From the cell containing the given text, extract its center point as [X, Y] coordinate. 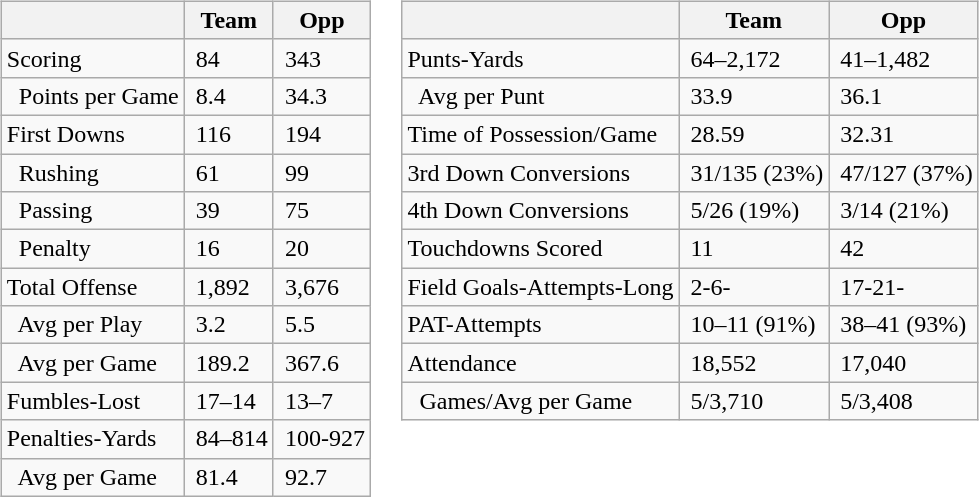
194 [322, 134]
32.31 [904, 134]
Punts-Yards [540, 58]
41–1,482 [904, 58]
4th Down Conversions [540, 211]
8.4 [228, 96]
PAT-Attempts [540, 325]
84–814 [228, 439]
2-6- [754, 287]
99 [322, 173]
343 [322, 58]
16 [228, 249]
84 [228, 58]
92.7 [322, 477]
Total Offense [92, 287]
Field Goals-Attempts-Long [540, 287]
1,892 [228, 287]
61 [228, 173]
Passing [92, 211]
18,552 [754, 363]
42 [904, 249]
28.59 [754, 134]
20 [322, 249]
47/127 (37%) [904, 173]
75 [322, 211]
First Downs [92, 134]
Games/Avg per Game [540, 401]
38–41 (93%) [904, 325]
367.6 [322, 363]
5.5 [322, 325]
81.4 [228, 477]
Points per Game [92, 96]
3,676 [322, 287]
5/3,408 [904, 401]
3/14 (21%) [904, 211]
Penalty [92, 249]
10–11 (91%) [754, 325]
Fumbles-Lost [92, 401]
17–14 [228, 401]
5/3,710 [754, 401]
116 [228, 134]
36.1 [904, 96]
189.2 [228, 363]
31/135 (23%) [754, 173]
Time of Possession/Game [540, 134]
17-21- [904, 287]
Scoring [92, 58]
3.2 [228, 325]
Touchdowns Scored [540, 249]
5/26 (19%) [754, 211]
3rd Down Conversions [540, 173]
Avg per Punt [540, 96]
17,040 [904, 363]
100-927 [322, 439]
Avg per Play [92, 325]
Attendance [540, 363]
33.9 [754, 96]
Rushing [92, 173]
64–2,172 [754, 58]
Penalties-Yards [92, 439]
39 [228, 211]
34.3 [322, 96]
13–7 [322, 401]
11 [754, 249]
